Locate the cell with the specified text and output its [X, Y] center coordinate. 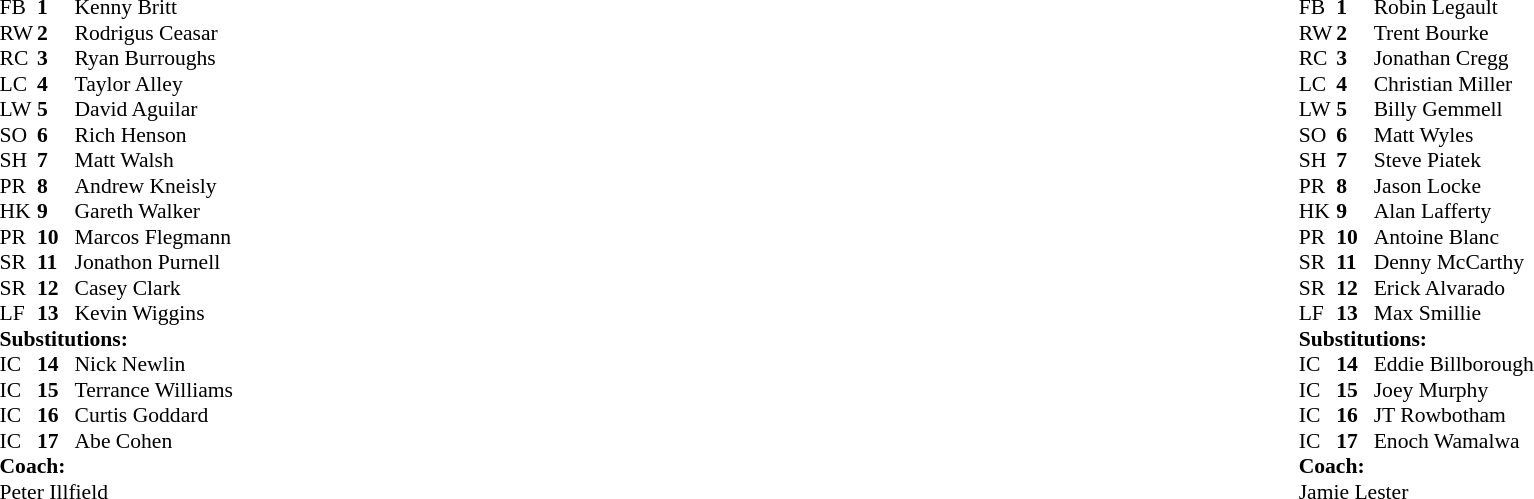
Jason Locke [1454, 186]
Eddie Billborough [1454, 365]
Gareth Walker [153, 211]
Joey Murphy [1454, 390]
Jonathan Cregg [1454, 59]
Rodrigus Ceasar [153, 33]
Steve Piatek [1454, 161]
JT Rowbotham [1454, 415]
Curtis Goddard [153, 415]
Ryan Burroughs [153, 59]
Erick Alvarado [1454, 288]
Marcos Flegmann [153, 237]
Matt Wyles [1454, 135]
Abe Cohen [153, 441]
Billy Gemmell [1454, 109]
Alan Lafferty [1454, 211]
Taylor Alley [153, 84]
Nick Newlin [153, 365]
Rich Henson [153, 135]
Jonathon Purnell [153, 263]
Casey Clark [153, 288]
Kevin Wiggins [153, 313]
David Aguilar [153, 109]
Enoch Wamalwa [1454, 441]
Antoine Blanc [1454, 237]
Matt Walsh [153, 161]
Terrance Williams [153, 390]
Christian Miller [1454, 84]
Denny McCarthy [1454, 263]
Trent Bourke [1454, 33]
Max Smillie [1454, 313]
Andrew Kneisly [153, 186]
